Return (x, y) of the center of cell containing provided text 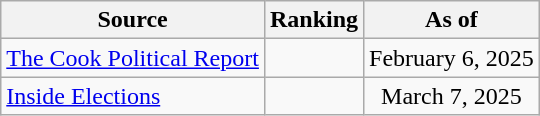
Source (133, 20)
As of (452, 20)
Ranking (314, 20)
The Cook Political Report (133, 58)
Inside Elections (133, 96)
March 7, 2025 (452, 96)
February 6, 2025 (452, 58)
